Determine the (x, y) coordinate at the center of the cell enclosing the given text.  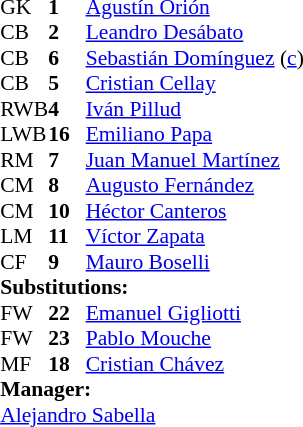
LM (24, 237)
8 (67, 185)
22 (67, 313)
23 (67, 339)
9 (67, 262)
6 (67, 58)
RM (24, 160)
4 (67, 109)
2 (67, 33)
11 (67, 237)
18 (67, 364)
MF (24, 364)
RWB (24, 109)
LWB (24, 135)
CF (24, 262)
7 (67, 160)
16 (67, 135)
10 (67, 211)
5 (67, 83)
